From the cell containing the given text, extract its center point as [X, Y] coordinate. 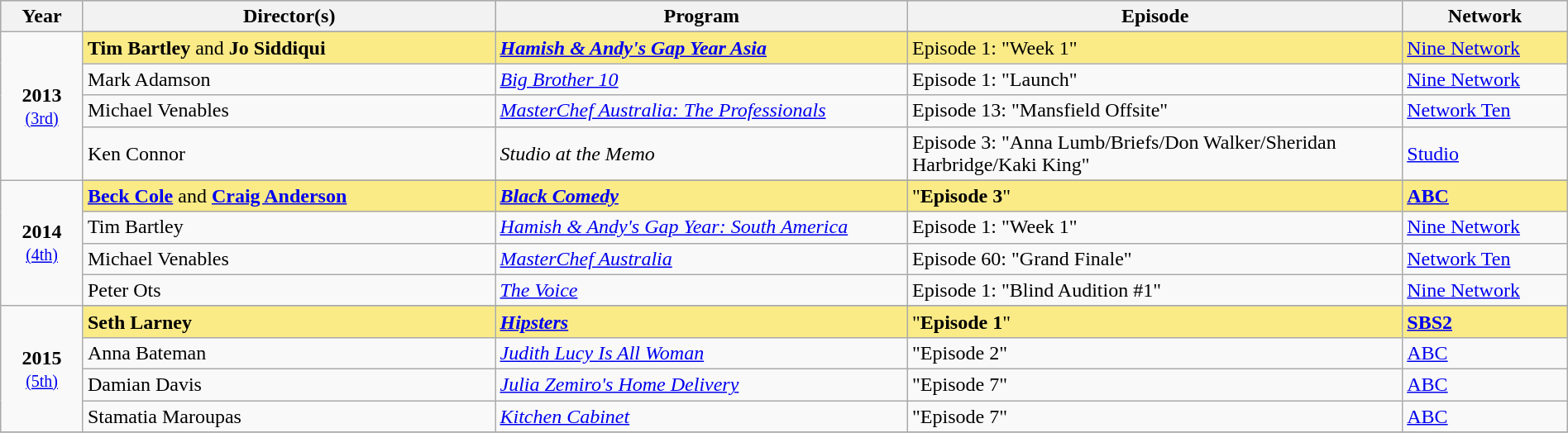
Studio at the Memo [701, 154]
"Episode 2" [1155, 353]
Ken Connor [289, 154]
SBS2 [1485, 321]
Seth Larney [289, 321]
Judith Lucy Is All Woman [701, 353]
Episode 1: "Launch" [1155, 79]
Network [1485, 17]
Episode 1: "Blind Audition #1" [1155, 290]
Episode 3: "Anna Lumb/Briefs/Don Walker/Sheridan Harbridge/Kaki King" [1155, 154]
Anna Bateman [289, 353]
2015(5th) [42, 369]
Studio [1485, 154]
Tim Bartley [289, 227]
Black Comedy [701, 196]
Peter Ots [289, 290]
Hamish & Andy's Gap Year Asia [701, 48]
2013(3rd) [42, 106]
Hamish & Andy's Gap Year: South America [701, 227]
Episode [1155, 17]
Julia Zemiro's Home Delivery [701, 384]
Damian Davis [289, 384]
2014(4th) [42, 243]
Program [701, 17]
Beck Cole and Craig Anderson [289, 196]
Big Brother 10 [701, 79]
Year [42, 17]
MasterChef Australia: The Professionals [701, 111]
Hipsters [701, 321]
Tim Bartley and Jo Siddiqui [289, 48]
Director(s) [289, 17]
Mark Adamson [289, 79]
Episode 60: "Grand Finale" [1155, 259]
"Episode 3" [1155, 196]
"Episode 1" [1155, 321]
The Voice [701, 290]
Kitchen Cabinet [701, 416]
Episode 13: "Mansfield Offsite" [1155, 111]
Stamatia Maroupas [289, 416]
MasterChef Australia [701, 259]
